Find where the given text appears and provide that cell's center as (x, y) coordinate. 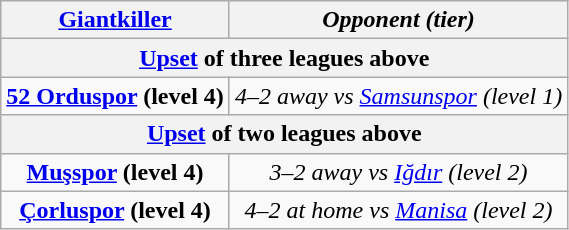
52 Orduspor (level 4) (116, 96)
4–2 at home vs Manisa (level 2) (398, 210)
Çorluspor (level 4) (116, 210)
Muşspor (level 4) (116, 172)
Upset of three leagues above (284, 58)
4–2 away vs Samsunspor (level 1) (398, 96)
Opponent (tier) (398, 20)
3–2 away vs Iğdır (level 2) (398, 172)
Giantkiller (116, 20)
Upset of two leagues above (284, 134)
